Pinpoint the cell where the given text exists, returning its [x, y] midpoint coordinate. 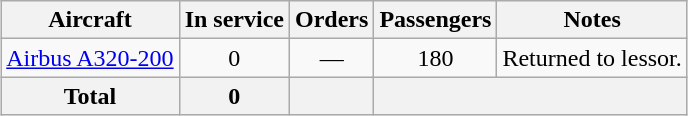
— [331, 58]
Notes [592, 20]
Passengers [436, 20]
In service [234, 20]
Total [90, 96]
180 [436, 58]
Aircraft [90, 20]
Orders [331, 20]
Airbus A320-200 [90, 58]
Returned to lessor. [592, 58]
